Find where the given text appears and provide that cell's center as (X, Y) coordinate. 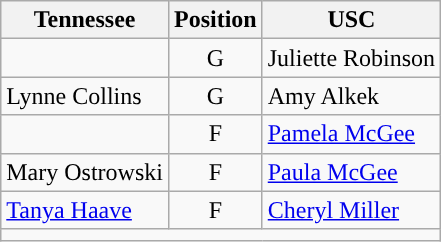
Juliette Robinson (351, 58)
Lynne Collins (85, 96)
Amy Alkek (351, 96)
Paula McGee (351, 172)
Cheryl Miller (351, 210)
Position (215, 20)
USC (351, 20)
Pamela McGee (351, 134)
Mary Ostrowski (85, 172)
Tennessee (85, 20)
Tanya Haave (85, 210)
